Pinpoint the cell where the given text exists, returning its (X, Y) midpoint coordinate. 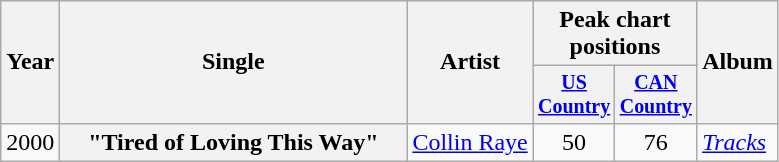
US Country (574, 94)
Peak chartpositions (614, 34)
Tracks (738, 142)
2000 (30, 142)
76 (656, 142)
Single (234, 62)
CAN Country (656, 94)
Collin Raye (470, 142)
"Tired of Loving This Way" (234, 142)
Artist (470, 62)
Album (738, 62)
Year (30, 62)
50 (574, 142)
